Pinpoint the cell where the given text exists, returning its (X, Y) midpoint coordinate. 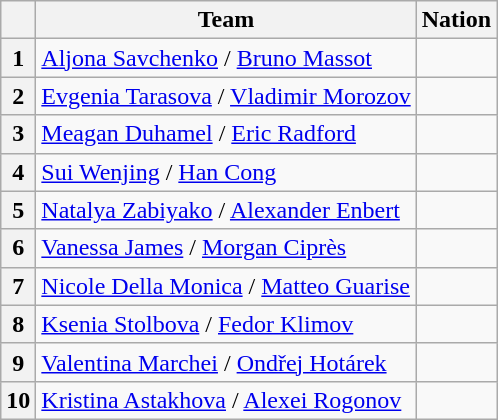
Meagan Duhamel / Eric Radford (226, 134)
Ksenia Stolbova / Fedor Klimov (226, 324)
Natalya Zabiyako / Alexander Enbert (226, 210)
Vanessa James / Morgan Ciprès (226, 248)
Nicole Della Monica / Matteo Guarise (226, 286)
7 (18, 286)
4 (18, 172)
8 (18, 324)
1 (18, 58)
2 (18, 96)
Nation (456, 20)
Sui Wenjing / Han Cong (226, 172)
6 (18, 248)
Aljona Savchenko / Bruno Massot (226, 58)
5 (18, 210)
Evgenia Tarasova / Vladimir Morozov (226, 96)
9 (18, 362)
10 (18, 400)
Team (226, 20)
Kristina Astakhova / Alexei Rogonov (226, 400)
Valentina Marchei / Ondřej Hotárek (226, 362)
3 (18, 134)
